Output the [X, Y] coordinate of the center of the cell containing the given text.  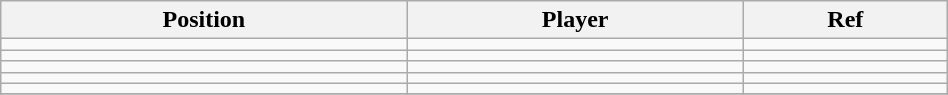
Player [576, 20]
Position [204, 20]
Ref [845, 20]
